From the cell containing the given text, extract its center point as [X, Y] coordinate. 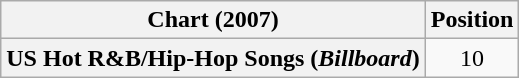
Chart (2007) [213, 20]
Position [472, 20]
US Hot R&B/Hip-Hop Songs (Billboard) [213, 58]
10 [472, 58]
